Provide the (X, Y) coordinate of the cell's center where the given text is located.  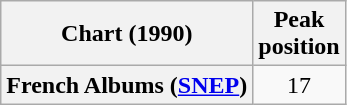
Peakposition (299, 34)
French Albums (SNEP) (127, 85)
Chart (1990) (127, 34)
17 (299, 85)
